Locate the cell with the specified text and output its [x, y] center coordinate. 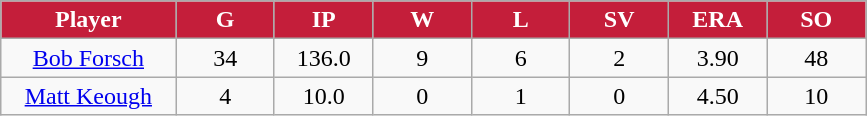
34 [226, 58]
10.0 [324, 96]
2 [620, 58]
6 [520, 58]
L [520, 20]
SV [620, 20]
4.50 [718, 96]
Matt Keough [88, 96]
ERA [718, 20]
3.90 [718, 58]
Player [88, 20]
48 [816, 58]
1 [520, 96]
10 [816, 96]
136.0 [324, 58]
4 [226, 96]
IP [324, 20]
SO [816, 20]
Bob Forsch [88, 58]
W [422, 20]
9 [422, 58]
G [226, 20]
